From the cell containing the given text, extract its center point as (x, y) coordinate. 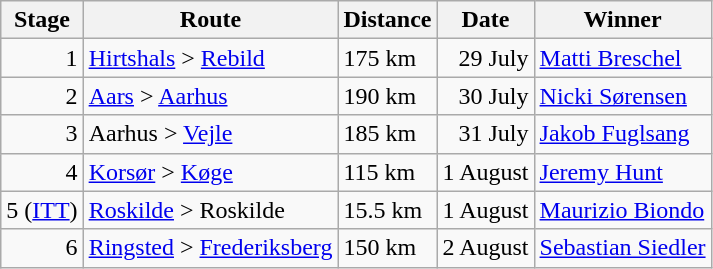
Nicki Sørensen (622, 96)
Hirtshals > Rebild (210, 58)
Ringsted > Frederiksberg (210, 248)
4 (42, 172)
175 km (388, 58)
Route (210, 20)
2 August (486, 248)
Aars > Aarhus (210, 96)
3 (42, 134)
5 (ITT) (42, 210)
15.5 km (388, 210)
1 (42, 58)
Stage (42, 20)
29 July (486, 58)
Distance (388, 20)
Maurizio Biondo (622, 210)
Aarhus > Vejle (210, 134)
150 km (388, 248)
Jeremy Hunt (622, 172)
31 July (486, 134)
Jakob Fuglsang (622, 134)
Sebastian Siedler (622, 248)
Date (486, 20)
190 km (388, 96)
2 (42, 96)
6 (42, 248)
Korsør > Køge (210, 172)
Roskilde > Roskilde (210, 210)
30 July (486, 96)
Winner (622, 20)
Matti Breschel (622, 58)
115 km (388, 172)
185 km (388, 134)
